Capture the cell that displays the provided text and extract its [x, y] central coordinate. 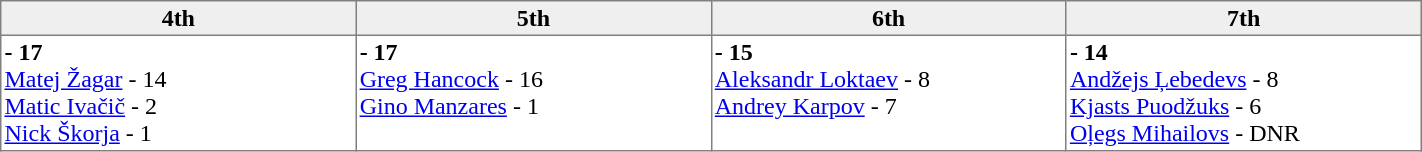
7th [1244, 18]
- 14Andžejs Ļebedevs - 8Kjasts Puodžuks - 6Oļegs Mihailovs - DNR [1244, 93]
6th [888, 18]
- 17Greg Hancock - 16Gino Manzares - 1 [534, 93]
- 15Aleksandr Loktaev - 8Andrey Karpov - 7 [888, 93]
- 17Matej Žagar - 14 Matic Ivačič - 2Nick Škorja - 1 [178, 93]
5th [534, 18]
4th [178, 18]
